Determine the (x, y) coordinate at the center of the cell enclosing the given text.  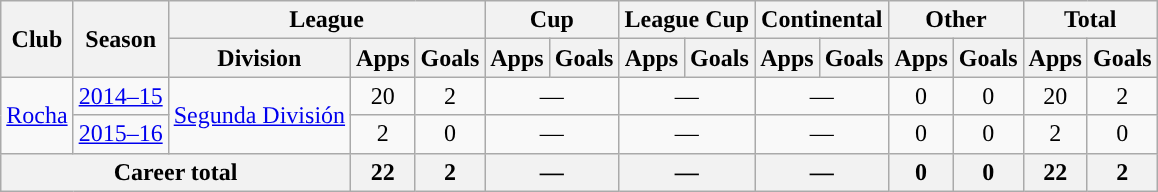
Season (120, 39)
2015–16 (120, 134)
Career total (176, 172)
League Cup (687, 20)
Cup (552, 20)
Division (259, 58)
Total (1090, 20)
League (326, 20)
Rocha (37, 115)
Segunda División (259, 115)
Club (37, 39)
Other (956, 20)
2014–15 (120, 96)
Continental (822, 20)
